Detect which cell encompasses the target text, then output its [x, y] center coordinate. 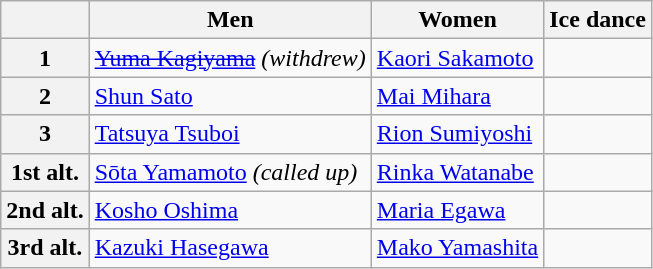
3rd alt. [45, 248]
1st alt. [45, 172]
2nd alt. [45, 210]
Tatsuya Tsuboi [230, 134]
Rinka Watanabe [457, 172]
1 [45, 58]
Ice dance [598, 20]
Kazuki Hasegawa [230, 248]
Rion Sumiyoshi [457, 134]
Shun Sato [230, 96]
3 [45, 134]
Mako Yamashita [457, 248]
Yuma Kagiyama (withdrew) [230, 58]
Women [457, 20]
Kosho Oshima [230, 210]
Men [230, 20]
Mai Mihara [457, 96]
Sōta Yamamoto (called up) [230, 172]
2 [45, 96]
Kaori Sakamoto [457, 58]
Maria Egawa [457, 210]
